Determine the [x, y] coordinate at the center of the cell enclosing the given text.  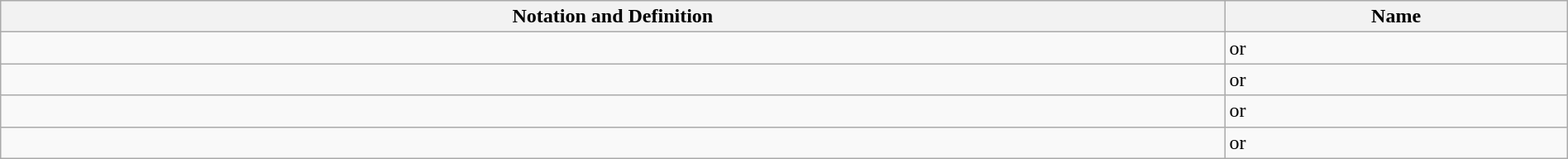
Notation and Definition [613, 17]
Name [1396, 17]
